Pinpoint the cell where the given text exists, returning its (X, Y) midpoint coordinate. 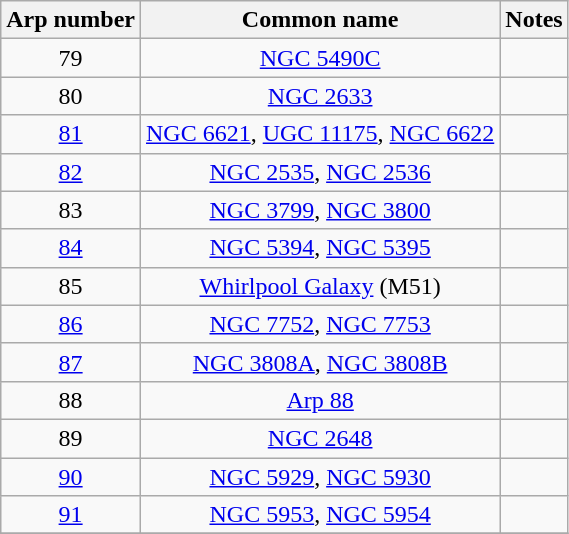
84 (71, 248)
82 (71, 172)
NGC 5490C (320, 58)
NGC 5929, NGC 5930 (320, 477)
86 (71, 324)
Common name (320, 20)
NGC 5394, NGC 5395 (320, 248)
89 (71, 438)
Arp 88 (320, 400)
83 (71, 210)
NGC 3808A, NGC 3808B (320, 362)
Notes (534, 20)
88 (71, 400)
91 (71, 515)
NGC 2633 (320, 96)
NGC 3799, NGC 3800 (320, 210)
NGC 5953, NGC 5954 (320, 515)
87 (71, 362)
85 (71, 286)
NGC 6621, UGC 11175, NGC 6622 (320, 134)
Arp number (71, 20)
NGC 7752, NGC 7753 (320, 324)
NGC 2648 (320, 438)
90 (71, 477)
81 (71, 134)
80 (71, 96)
Whirlpool Galaxy (M51) (320, 286)
79 (71, 58)
NGC 2535, NGC 2536 (320, 172)
